Output the (X, Y) coordinate of the center of the cell containing the given text.  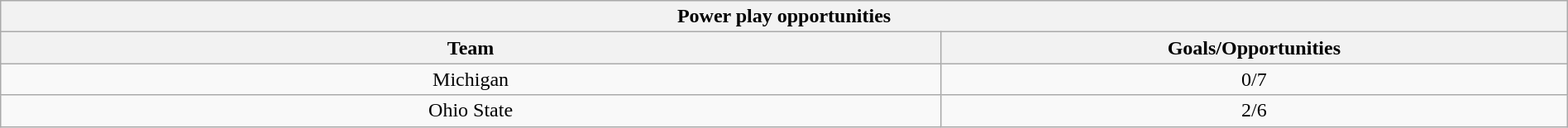
2/6 (1254, 111)
Power play opportunities (784, 17)
Ohio State (471, 111)
Michigan (471, 79)
0/7 (1254, 79)
Goals/Opportunities (1254, 48)
Team (471, 48)
